Detect which cell encompasses the target text, then output its [X, Y] center coordinate. 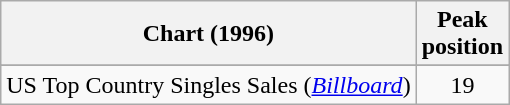
19 [462, 85]
US Top Country Singles Sales (Billboard) [208, 85]
Peakposition [462, 34]
Chart (1996) [208, 34]
